Scan for the cell matching the given text and deliver its [X, Y] coordinate at center. 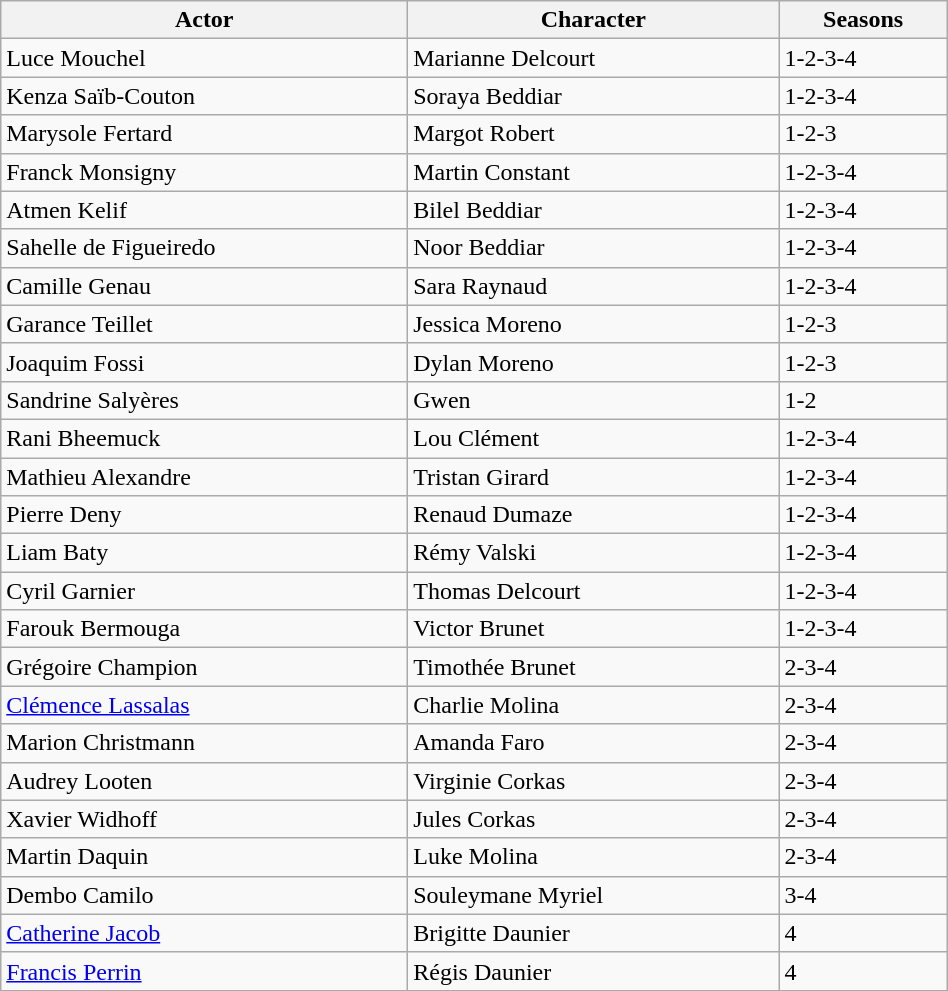
Catherine Jacob [204, 933]
Camille Genau [204, 286]
Jessica Moreno [594, 324]
Marysole Fertard [204, 134]
Clémence Lassalas [204, 705]
Garance Teillet [204, 324]
Jules Corkas [594, 819]
Martin Daquin [204, 857]
Noor Beddiar [594, 248]
Régis Daunier [594, 971]
Farouk Bermouga [204, 629]
Soraya Beddiar [594, 96]
Sandrine Salyères [204, 400]
Mathieu Alexandre [204, 477]
Luke Molina [594, 857]
Victor Brunet [594, 629]
Joaquim Fossi [204, 362]
Kenza Saïb-Couton [204, 96]
Dylan Moreno [594, 362]
Seasons [863, 20]
Pierre Deny [204, 515]
Xavier Widhoff [204, 819]
Tristan Girard [594, 477]
Renaud Dumaze [594, 515]
Margot Robert [594, 134]
Actor [204, 20]
Gwen [594, 400]
Rani Bheemuck [204, 438]
3-4 [863, 895]
Atmen Kelif [204, 210]
Grégoire Champion [204, 667]
Franck Monsigny [204, 172]
Lou Clément [594, 438]
Bilel Beddiar [594, 210]
Marianne Delcourt [594, 58]
Audrey Looten [204, 781]
Charlie Molina [594, 705]
Rémy Valski [594, 553]
Thomas Delcourt [594, 591]
Sara Raynaud [594, 286]
Luce Mouchel [204, 58]
Timothée Brunet [594, 667]
Dembo Camilo [204, 895]
Martin Constant [594, 172]
Liam Baty [204, 553]
Sahelle de Figueiredo [204, 248]
Character [594, 20]
Amanda Faro [594, 743]
Cyril Garnier [204, 591]
Francis Perrin [204, 971]
Brigitte Daunier [594, 933]
Virginie Corkas [594, 781]
Souleymane Myriel [594, 895]
1-2 [863, 400]
Marion Christmann [204, 743]
